Extract the (X, Y) coordinate from the center of the cell holding the provided text.  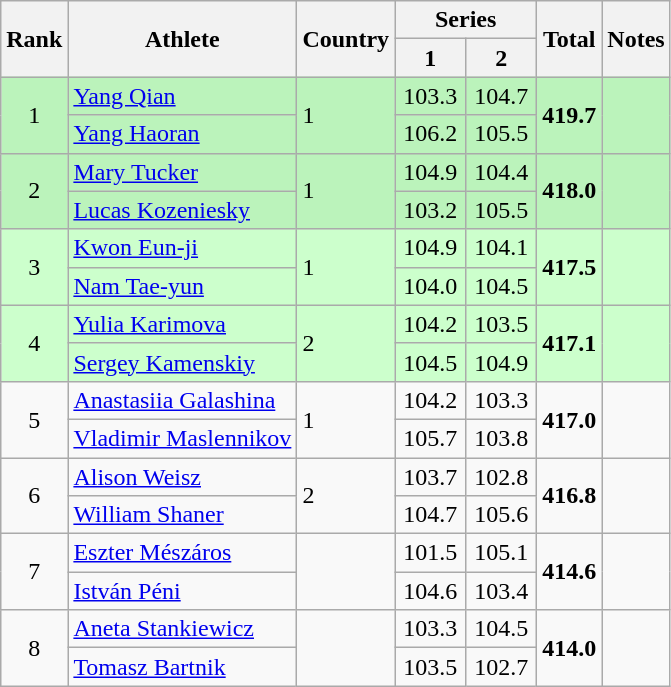
Series (466, 20)
Yang Haoran (182, 134)
Yulia Karimova (182, 324)
Tomasz Bartnik (182, 667)
104.4 (502, 172)
3 (34, 267)
414.0 (570, 648)
Rank (34, 39)
104.0 (430, 286)
102.7 (502, 667)
103.2 (430, 210)
7 (34, 572)
416.8 (570, 496)
Mary Tucker (182, 172)
Lucas Kozeniesky (182, 210)
Anastasiia Galashina (182, 400)
Notes (636, 39)
4 (34, 343)
Eszter Mészáros (182, 553)
105.6 (502, 515)
414.6 (570, 572)
Nam Tae-yun (182, 286)
105.1 (502, 553)
417.5 (570, 267)
417.0 (570, 419)
103.4 (502, 591)
Sergey Kamenskiy (182, 362)
417.1 (570, 343)
104.1 (502, 248)
5 (34, 419)
Total (570, 39)
Vladimir Maslennikov (182, 438)
6 (34, 496)
William Shaner (182, 515)
101.5 (430, 553)
Country (346, 39)
104.6 (430, 591)
8 (34, 648)
Alison Weisz (182, 477)
103.7 (430, 477)
Athlete (182, 39)
103.8 (502, 438)
Aneta Stankiewicz (182, 629)
102.8 (502, 477)
419.7 (570, 115)
István Péni (182, 591)
Kwon Eun-ji (182, 248)
106.2 (430, 134)
Yang Qian (182, 96)
418.0 (570, 191)
105.7 (430, 438)
